Pinpoint the cell where the given text exists, returning its (x, y) midpoint coordinate. 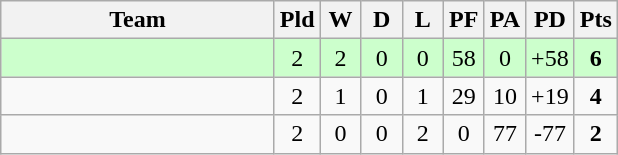
L (422, 20)
+19 (550, 96)
PA (504, 20)
29 (464, 96)
PF (464, 20)
+58 (550, 58)
77 (504, 134)
D (382, 20)
W (340, 20)
58 (464, 58)
-77 (550, 134)
Pts (596, 20)
PD (550, 20)
6 (596, 58)
Team (138, 20)
4 (596, 96)
Pld (297, 20)
10 (504, 96)
